Output the [x, y] coordinate of the center of the cell containing the given text.  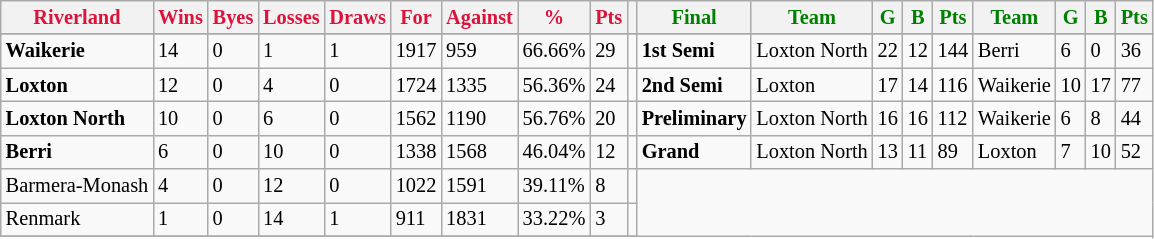
56.36% [554, 85]
Renmark [77, 219]
89 [953, 152]
1831 [480, 219]
1190 [480, 118]
36 [1134, 51]
20 [608, 118]
22 [888, 51]
Losses [291, 17]
1022 [416, 186]
13 [888, 152]
116 [953, 85]
1338 [416, 152]
Against [480, 17]
33.22% [554, 219]
Preliminary [694, 118]
46.04% [554, 152]
Grand [694, 152]
39.11% [554, 186]
Wins [180, 17]
1591 [480, 186]
1568 [480, 152]
52 [1134, 152]
% [554, 17]
Riverland [77, 17]
Barmera-Monash [77, 186]
44 [1134, 118]
1724 [416, 85]
3 [608, 219]
Final [694, 17]
56.76% [554, 118]
77 [1134, 85]
144 [953, 51]
Draws [357, 17]
1335 [480, 85]
1st Semi [694, 51]
Byes [233, 17]
11 [918, 152]
1917 [416, 51]
112 [953, 118]
For [416, 17]
959 [480, 51]
2nd Semi [694, 85]
29 [608, 51]
66.66% [554, 51]
1562 [416, 118]
911 [416, 219]
7 [1071, 152]
24 [608, 85]
